Return [X, Y] of the center of cell containing provided text 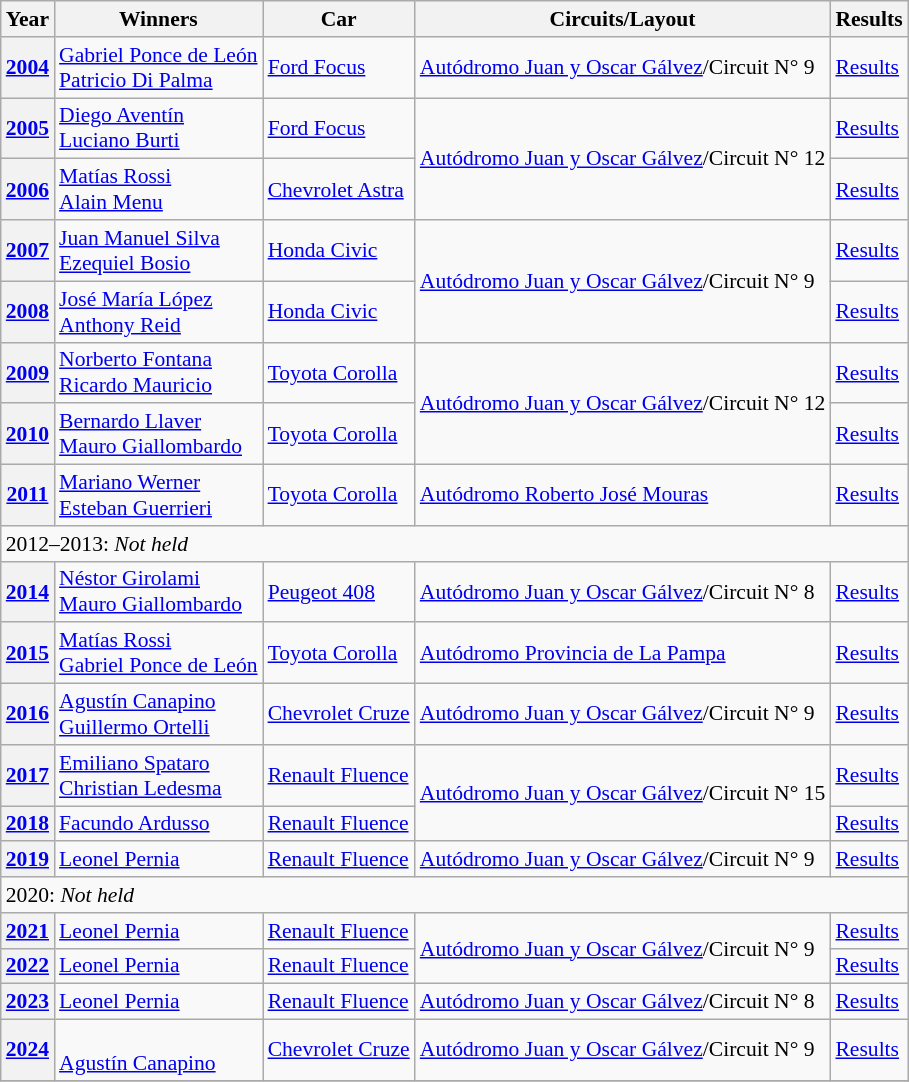
2005 [28, 128]
Diego Aventín Luciano Burti [158, 128]
Juan Manuel Silva Ezequiel Bosio [158, 250]
Autódromo Roberto José Mouras [623, 496]
Facundo Ardusso [158, 824]
2019 [28, 860]
2018 [28, 824]
Norberto Fontana Ricardo Mauricio [158, 372]
2014 [28, 592]
José María López Anthony Reid [158, 312]
2006 [28, 190]
2007 [28, 250]
2023 [28, 1002]
Emiliano Spataro Christian Ledesma [158, 776]
Circuits/Layout [623, 19]
Peugeot 408 [339, 592]
Bernardo Llaver Mauro Giallombardo [158, 434]
Mariano Werner Esteban Guerrieri [158, 496]
2020: Not held [454, 895]
2024 [28, 1050]
2021 [28, 931]
Matías Rossi Alain Menu [158, 190]
Agustín Canapino Guillermo Ortelli [158, 714]
2008 [28, 312]
2004 [28, 68]
Year [28, 19]
2011 [28, 496]
Gabriel Ponce de León Patricio Di Palma [158, 68]
2022 [28, 966]
Winners [158, 19]
Chevrolet Astra [339, 190]
Néstor Girolami Mauro Giallombardo [158, 592]
Autódromo Provincia de La Pampa [623, 654]
Car [339, 19]
2016 [28, 714]
Matías Rossi Gabriel Ponce de León [158, 654]
Autódromo Juan y Oscar Gálvez/Circuit N° 15 [623, 794]
2009 [28, 372]
2017 [28, 776]
Agustín Canapino [158, 1050]
2015 [28, 654]
2010 [28, 434]
2012–2013: Not held [454, 544]
